From the cell containing the given text, extract its center point as (x, y) coordinate. 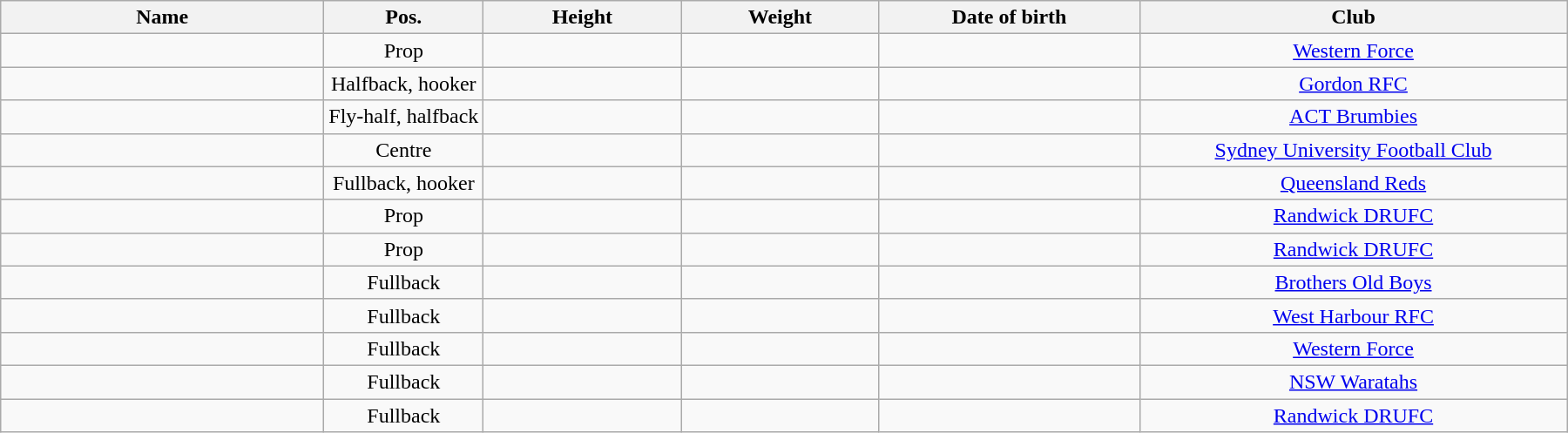
Name (162, 17)
Queensland Reds (1354, 183)
NSW Waratahs (1354, 382)
Pos. (404, 17)
Halfback, hooker (404, 84)
West Harbour RFC (1354, 315)
Date of birth (1009, 17)
Weight (781, 17)
Club (1354, 17)
Height (582, 17)
ACT Brumbies (1354, 117)
Centre (404, 150)
Fullback, hooker (404, 183)
Gordon RFC (1354, 84)
Brothers Old Boys (1354, 282)
Fly-half, halfback (404, 117)
Sydney University Football Club (1354, 150)
